Search for the cell housing the specified text and yield its [x, y] center coordinate. 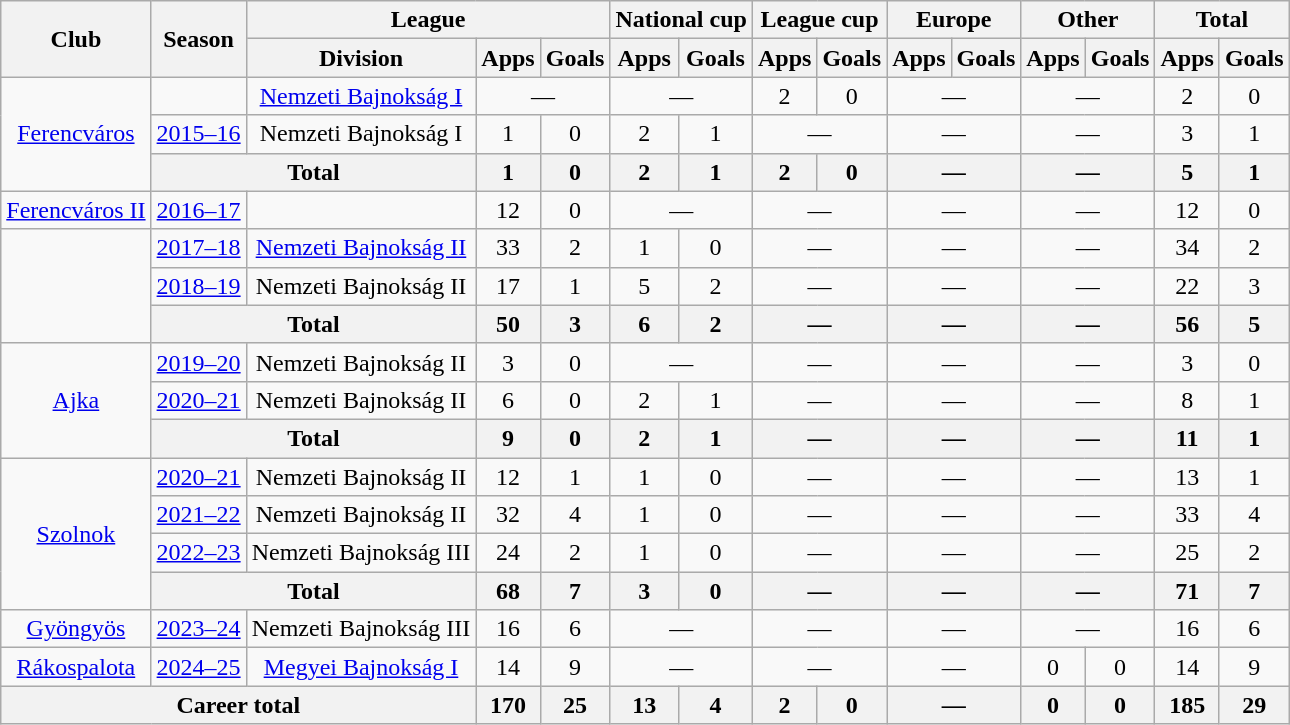
32 [508, 515]
68 [508, 591]
Other [1088, 20]
24 [508, 553]
50 [508, 324]
Division [361, 58]
71 [1187, 591]
2017–18 [198, 248]
Gyöngyös [76, 629]
Europe [954, 20]
34 [1187, 248]
Ferencváros [76, 134]
Szolnok [76, 534]
National cup [681, 20]
2018–19 [198, 286]
2024–25 [198, 667]
Club [76, 39]
11 [1187, 438]
Rákospalota [76, 667]
2019–20 [198, 362]
22 [1187, 286]
Megyei Bajnokság I [361, 667]
56 [1187, 324]
17 [508, 286]
170 [508, 705]
Ferencváros II [76, 210]
185 [1187, 705]
29 [1254, 705]
League cup [819, 20]
2023–24 [198, 629]
League [428, 20]
2022–23 [198, 553]
8 [1187, 400]
Season [198, 39]
Career total [238, 705]
2021–22 [198, 515]
2016–17 [198, 210]
2015–16 [198, 134]
Ajka [76, 400]
